Extract the [x, y] coordinate from the center of the cell holding the provided text.  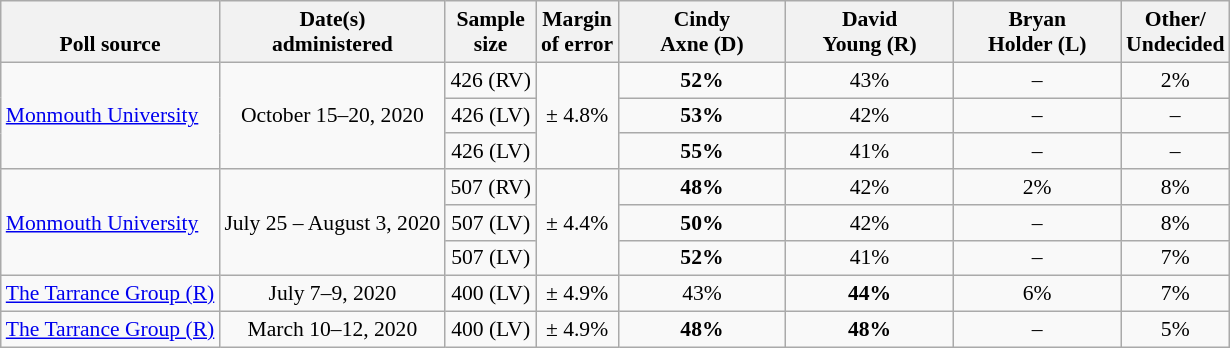
CindyAxne (D) [702, 32]
50% [702, 223]
426 (RV) [490, 80]
± 4.8% [577, 116]
6% [1037, 294]
March 10–12, 2020 [332, 330]
5% [1175, 330]
53% [702, 116]
507 (RV) [490, 187]
Marginof error [577, 32]
± 4.4% [577, 222]
Poll source [110, 32]
55% [702, 152]
Samplesize [490, 32]
44% [870, 294]
October 15–20, 2020 [332, 116]
Other/Undecided [1175, 32]
BryanHolder (L) [1037, 32]
DavidYoung (R) [870, 32]
Date(s)administered [332, 32]
July 25 – August 3, 2020 [332, 222]
July 7–9, 2020 [332, 294]
